Return the (X, Y) coordinate for the center point of the cell that contains the specified text.  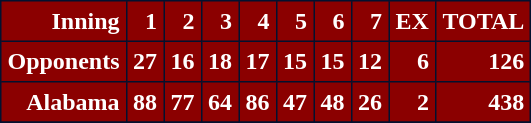
77 (183, 102)
Alabama (64, 102)
47 (295, 102)
18 (220, 61)
64 (220, 102)
438 (484, 102)
7 (370, 21)
EX (412, 21)
17 (258, 61)
Opponents (64, 61)
16 (183, 61)
5 (295, 21)
Inning (64, 21)
4 (258, 21)
126 (484, 61)
26 (370, 102)
1 (145, 21)
27 (145, 61)
86 (258, 102)
TOTAL (484, 21)
88 (145, 102)
3 (220, 21)
12 (370, 61)
48 (333, 102)
